Find where the given text appears and provide that cell's center as (X, Y) coordinate. 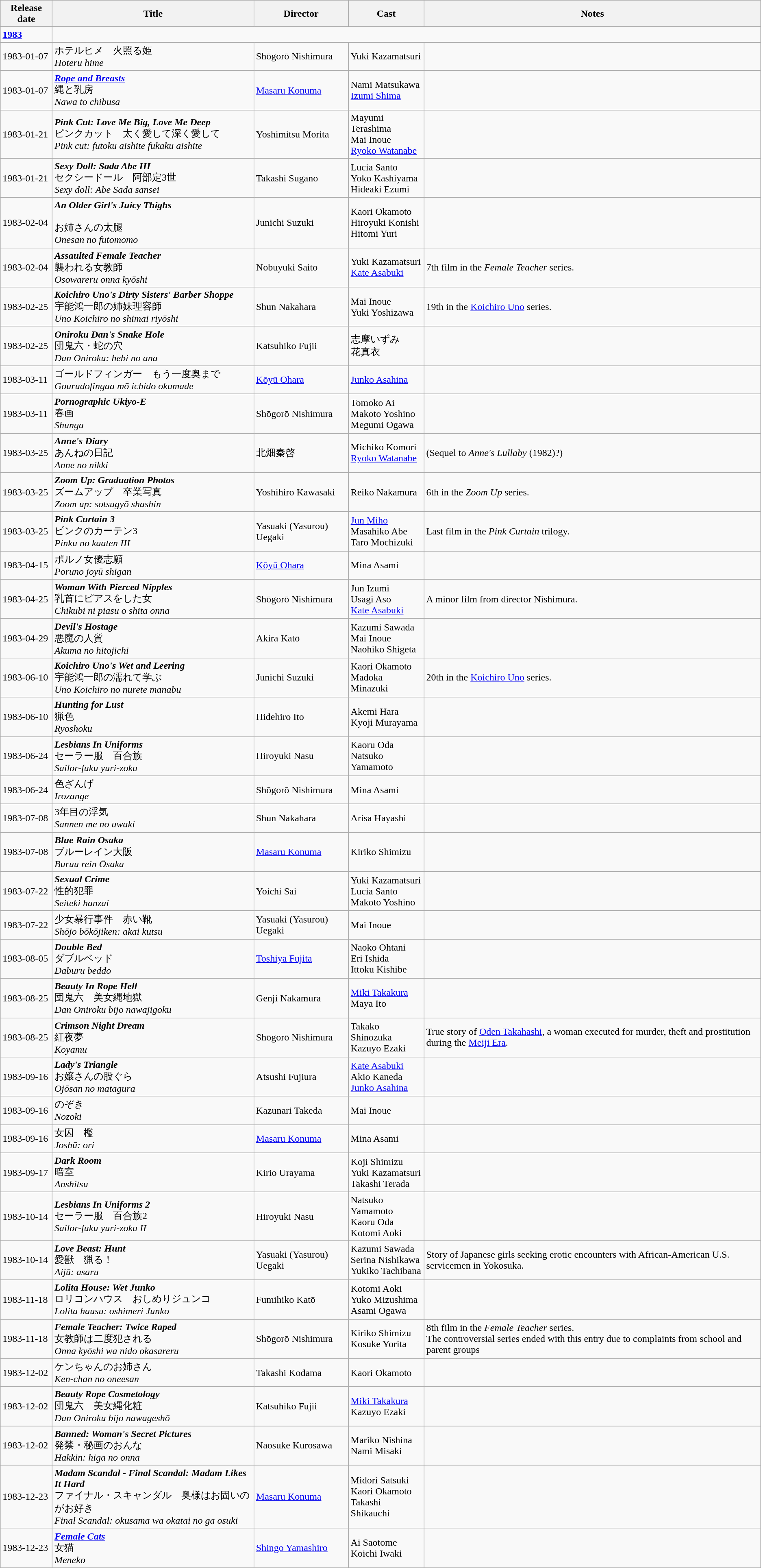
Lesbians In Uniformsセーラー服 百合族Sailor-fuku yuri-zoku (153, 756)
Yoshimitsu Morita (301, 134)
Junko Asahina (386, 380)
Yuki KazamatsuriKate Asabuki (386, 268)
Kazumi SawadaSerina NishikawaYukiko Tachibana (386, 1260)
Zoom Up: Graduation Photosズームアップ 卒業写真Zoom up: sotsugyō shashin (153, 492)
Atsushi Fujiura (301, 1077)
Hidehiro Ito (301, 717)
Koichiro Uno's Dirty Sisters' Barber Shoppe宇能鴻一郎の姉妹理容師Uno Koichiro no shimai riyōshi (153, 307)
Woman With Pierced Nipples乳首にピアスをした女Chikubi ni piasu o shita onna (153, 599)
Madam Scandal - Final Scandal: Madam Likes It Hardファイナル・スキャンダル 奥様はお固いのがお好きFinal Scandal: okusama wa okatai no ga osuki (153, 1497)
Toshiya Fujita (301, 959)
Cast (386, 14)
Michiko KomoriRyoko Watanabe (386, 453)
Reiko Nakamura (386, 492)
True story of Oden Takahashi, a woman executed for murder, theft and prostitution during the Meiji Era. (592, 1037)
1983 (26, 35)
志摩いずみ花真衣 (386, 346)
Kazunari Takeda (301, 1110)
Pink Cut: Love Me Big, Love Me Deepピンクカット 太く愛して深く愛してPink cut: futoku aishite fukaku aishite (153, 134)
Takashi Kodama (301, 1373)
Double BedダブルベッドDaburu beddo (153, 959)
Kiriko ShimizuKosuke Yorita (386, 1339)
Akemi HaraKyoji Murayama (386, 717)
Story of Japanese girls seeking erotic encounters with African-American U.S. servicemen in Yokosuka. (592, 1260)
Release date (26, 14)
Anne's Diaryあんねの日記Anne no nikki (153, 453)
1983-09-17 (26, 1172)
Takashi Sugano (301, 178)
7th film in the Female Teacher series. (592, 268)
Jun IzumiUsagi AsoKate Asabuki (386, 599)
Pornographic Ukiyo-E春画Shunga (153, 413)
少女暴行事件 赤い靴Shōjo bōkōjiken: akai kutsu (153, 925)
Kotomi AokiYuko MizushimaAsami Ogawa (386, 1299)
Lady's Triangleお嬢さんの股ぐらOjōsan no matagura (153, 1077)
8th film in the Female Teacher series.The controversial series ended with this entry due to complaints from school and parent groups (592, 1339)
20th in the Koichiro Uno series. (592, 678)
Genji Nakamura (301, 998)
Mariko NishinaNami Misaki (386, 1446)
Kaori Okamoto (386, 1373)
Mayumi TerashimaMai InoueRyoko Watanabe (386, 134)
Kazumi SawadaMai InoueNaohiko Shigeta (386, 639)
Crimson Night Dream紅夜夢Koyamu (153, 1037)
Yuki Kazamatsuri (386, 57)
1983-04-15 (26, 565)
Director (301, 14)
Ai SaotomeKoichi Iwaki (386, 1548)
Love Beast: Hunt愛獣 猟る！Aijū: asaru (153, 1260)
ポルノ女優志願Poruno joyū shigan (153, 565)
1983-08-05 (26, 959)
Akira Katō (301, 639)
Shingo Yamashiro (301, 1548)
1983-04-29 (26, 639)
A minor film from director Nishimura. (592, 599)
Jun MihoMasahiko AbeTaro Mochizuki (386, 531)
Devil's Hostage悪魔の人質Akuma no hitojichi (153, 639)
Midori SatsukiKaori OkamotoTakashi Shikauchi (386, 1497)
Assaulted Female Teacher襲われる女教師Osowareru onna kyōshi (153, 268)
Lucia SantoYoko KashiyamaHideaki Ezumi (386, 178)
Naosuke Kurosawa (301, 1446)
Kate AsabukiAkio KanedaJunko Asahina (386, 1077)
Beauty In Rope Hell団鬼六 美女縄地獄Dan Oniroku bijo nawajigoku (153, 998)
Takako ShinozukaKazuyo Ezaki (386, 1037)
Notes (592, 14)
Beauty Rope Cosmetology団鬼六 美女縄化粧Dan Oniroku bijo nawageshō (153, 1407)
Lesbians In Uniforms 2セーラー服 百合族2Sailor-fuku yuri-zoku II (153, 1216)
Kiriko Shimizu (386, 852)
Yoshihiro Kawasaki (301, 492)
Miki TakakuraKazuyo Ezaki (386, 1407)
Natsuko YamamotoKaoru OdaKotomi Aoki (386, 1216)
Kaori OkamotoMadoka Minazuki (386, 678)
Title (153, 14)
Koichiro Uno's Wet and Leering宇能鴻一郎の濡れて学ぶUno Koichiro no nurete manabu (153, 678)
Rope and Breasts縄と乳房Nawa to chibusa (153, 90)
Yoichi Sai (301, 892)
ケンちゃんのお姉さんKen-chan no oneesan (153, 1373)
女囚 檻Joshū: ori (153, 1139)
Kaoru OdaNatsuko Yamamoto (386, 756)
19th in the Koichiro Uno series. (592, 307)
Tomoko AiMakoto YoshinoMegumi Ogawa (386, 413)
Kirio Urayama (301, 1172)
Sexual Crime性的犯罪Seiteki hanzai (153, 892)
Oniroku Dan's Snake Hole団鬼六・蛇の穴Dan Oniroku: hebi no ana (153, 346)
ゴールドフィンガー もう一度奥までGourudofingaa mō ichido okumade (153, 380)
6th in the Zoom Up series. (592, 492)
Female Teacher: Twice Raped女教師は二度犯されるOnna kyōshi wa nido okasareru (153, 1339)
(Sequel to Anne's Lullaby (1982)?) (592, 453)
Dark Room暗室Anshitsu (153, 1172)
Sexy Doll: Sada Abe IIIセクシードール 阿部定3世Sexy doll: Abe Sada sansei (153, 178)
色ざんげIrozange (153, 790)
Miki TakakuraMaya Ito (386, 998)
Kaori OkamotoHiroyuki KonishiHitomi Yuri (386, 223)
Mai InoueYuki Yoshizawa (386, 307)
An Older Girl's Juicy Thighsお姉さんの太腿Onesan no futomomo (153, 223)
Naoko OhtaniEri IshidaIttoku Kishibe (386, 959)
ホテルヒメ 火照る姫Hoteru hime (153, 57)
のぞきNozoki (153, 1110)
1983-04-25 (26, 599)
Nami MatsukawaIzumi Shima (386, 90)
Yuki KazamatsuriLucia SantoMakoto Yoshino (386, 892)
Pink Curtain 3ピンクのカーテン3Pinku no kaaten III (153, 531)
Nobuyuki Saito (301, 268)
Lolita House: Wet Junkoロリコンハウス おしめりジュンコLolita hausu: oshimeri Junko (153, 1299)
北畑秦啓 (301, 453)
Banned: Woman's Secret Pictures発禁・秘画のおんなHakkin: higa no onna (153, 1446)
3年目の浮気Sannen me no uwaki (153, 818)
Koji ShimizuYuki KazamatsuriTakashi Terada (386, 1172)
Fumihiko Katō (301, 1299)
Blue Rain Osakaブルーレイン大阪Buruu rein Ōsaka (153, 852)
Arisa Hayashi (386, 818)
Hunting for Lust猟色Ryoshoku (153, 717)
Female Cats女猫Meneko (153, 1548)
Last film in the Pink Curtain trilogy. (592, 531)
